Find where the given text appears and provide that cell's center as (x, y) coordinate. 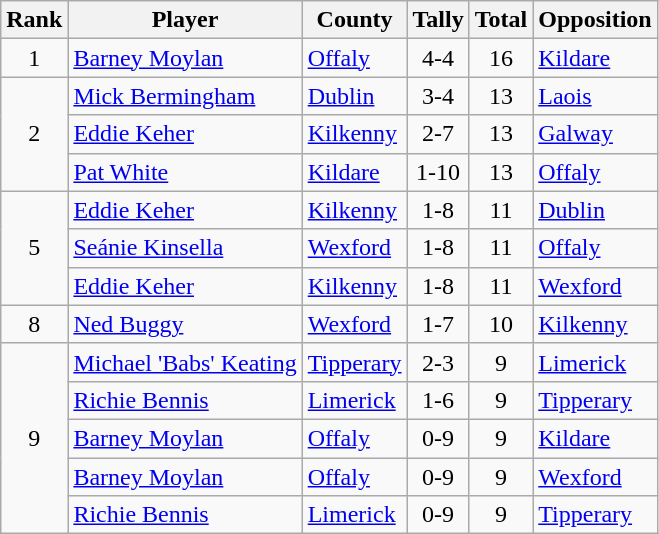
10 (501, 324)
Seánie Kinsella (185, 248)
1 (34, 58)
1-7 (438, 324)
5 (34, 248)
Rank (34, 20)
Player (185, 20)
Galway (595, 134)
2-3 (438, 362)
County (354, 20)
1-10 (438, 172)
2 (34, 134)
Total (501, 20)
Opposition (595, 20)
Tally (438, 20)
16 (501, 58)
Michael 'Babs' Keating (185, 362)
Pat White (185, 172)
3-4 (438, 96)
Ned Buggy (185, 324)
Laois (595, 96)
2-7 (438, 134)
1-6 (438, 400)
4-4 (438, 58)
Mick Bermingham (185, 96)
8 (34, 324)
